Output the [x, y] coordinate of the center of the cell containing the given text.  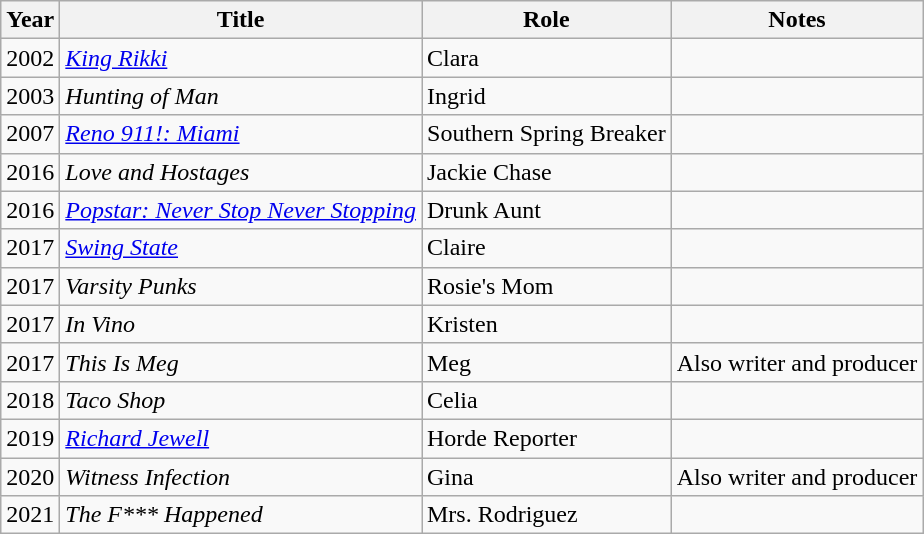
In Vino [241, 324]
Swing State [241, 248]
2002 [30, 58]
Love and Hostages [241, 172]
Kristen [547, 324]
Reno 911!: Miami [241, 134]
Claire [547, 248]
Role [547, 20]
Richard Jewell [241, 438]
Hunting of Man [241, 96]
Rosie's Mom [547, 286]
Year [30, 20]
Gina [547, 477]
Drunk Aunt [547, 210]
Popstar: Never Stop Never Stopping [241, 210]
Mrs. Rodriguez [547, 515]
Meg [547, 362]
Varsity Punks [241, 286]
Jackie Chase [547, 172]
2018 [30, 400]
The F*** Happened [241, 515]
Horde Reporter [547, 438]
This Is Meg [241, 362]
King Rikki [241, 58]
Taco Shop [241, 400]
Title [241, 20]
Ingrid [547, 96]
2007 [30, 134]
2020 [30, 477]
Celia [547, 400]
Clara [547, 58]
2019 [30, 438]
Southern Spring Breaker [547, 134]
Notes [797, 20]
2003 [30, 96]
2021 [30, 515]
Witness Infection [241, 477]
